Detect which cell encompasses the target text, then output its [X, Y] center coordinate. 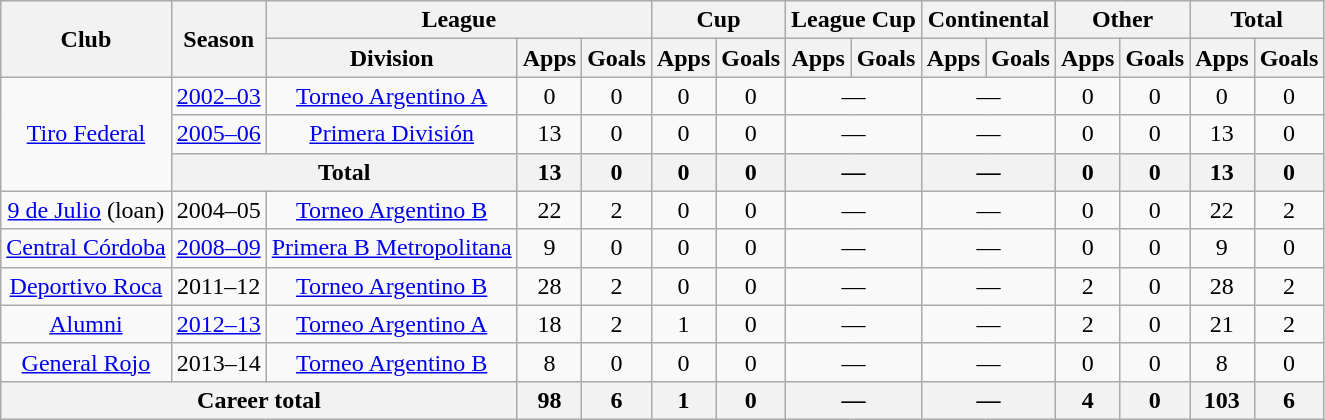
Tiro Federal [86, 134]
21 [1222, 324]
Club [86, 39]
2004–05 [218, 210]
League [458, 20]
2002–03 [218, 96]
Primera División [392, 134]
Season [218, 39]
2012–13 [218, 324]
Continental [988, 20]
Division [392, 58]
2011–12 [218, 286]
General Rojo [86, 362]
Career total [259, 400]
18 [549, 324]
Alumni [86, 324]
Cup [718, 20]
Deportivo Roca [86, 286]
Primera B Metropolitana [392, 248]
League Cup [854, 20]
Central Córdoba [86, 248]
2008–09 [218, 248]
9 de Julio (loan) [86, 210]
2013–14 [218, 362]
98 [549, 400]
Other [1122, 20]
2005–06 [218, 134]
103 [1222, 400]
4 [1087, 400]
